Output the (X, Y) coordinate of the center of the cell containing the given text.  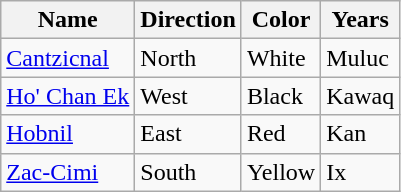
Kawaq (360, 96)
South (188, 172)
Yellow (280, 172)
Years (360, 20)
North (188, 58)
Red (280, 134)
Direction (188, 20)
East (188, 134)
Kan (360, 134)
Ho' Chan Ek (68, 96)
Ix (360, 172)
Hobnil (68, 134)
Black (280, 96)
Cantzicnal (68, 58)
Zac-Cimi (68, 172)
Color (280, 20)
West (188, 96)
Muluc (360, 58)
Name (68, 20)
White (280, 58)
